Determine the (x, y) coordinate at the center of the cell enclosing the given text.  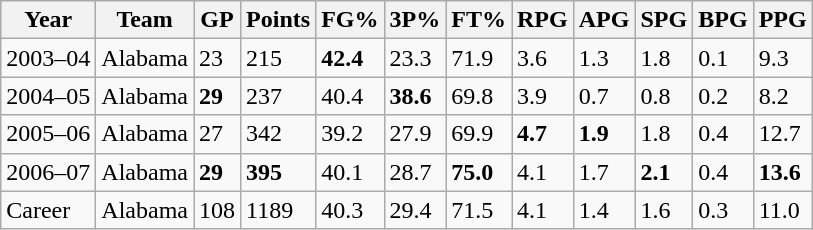
3.6 (543, 58)
0.3 (723, 210)
0.8 (664, 96)
Team (145, 20)
Points (278, 20)
BPG (723, 20)
GP (218, 20)
38.6 (415, 96)
2004–05 (48, 96)
1.3 (604, 58)
11.0 (782, 210)
SPG (664, 20)
40.4 (350, 96)
2006–07 (48, 172)
71.5 (479, 210)
1.4 (604, 210)
RPG (543, 20)
71.9 (479, 58)
1.6 (664, 210)
4.7 (543, 134)
108 (218, 210)
3.9 (543, 96)
27 (218, 134)
Year (48, 20)
APG (604, 20)
42.4 (350, 58)
27.9 (415, 134)
0.1 (723, 58)
69.8 (479, 96)
28.7 (415, 172)
40.1 (350, 172)
FT% (479, 20)
395 (278, 172)
75.0 (479, 172)
3P% (415, 20)
0.2 (723, 96)
342 (278, 134)
2005–06 (48, 134)
0.7 (604, 96)
1189 (278, 210)
1.7 (604, 172)
13.6 (782, 172)
40.3 (350, 210)
29.4 (415, 210)
23.3 (415, 58)
PPG (782, 20)
39.2 (350, 134)
2.1 (664, 172)
12.7 (782, 134)
23 (218, 58)
9.3 (782, 58)
8.2 (782, 96)
215 (278, 58)
Career (48, 210)
2003–04 (48, 58)
237 (278, 96)
1.9 (604, 134)
69.9 (479, 134)
FG% (350, 20)
